Extract the [X, Y] coordinate from the center of the cell holding the provided text.  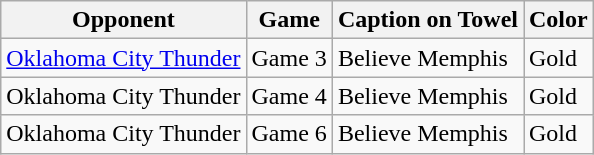
Game 6 [289, 134]
Caption on Towel [428, 20]
Game 4 [289, 96]
Opponent [124, 20]
Game [289, 20]
Color [559, 20]
Game 3 [289, 58]
